Extract the [X, Y] coordinate from the center of the cell holding the provided text.  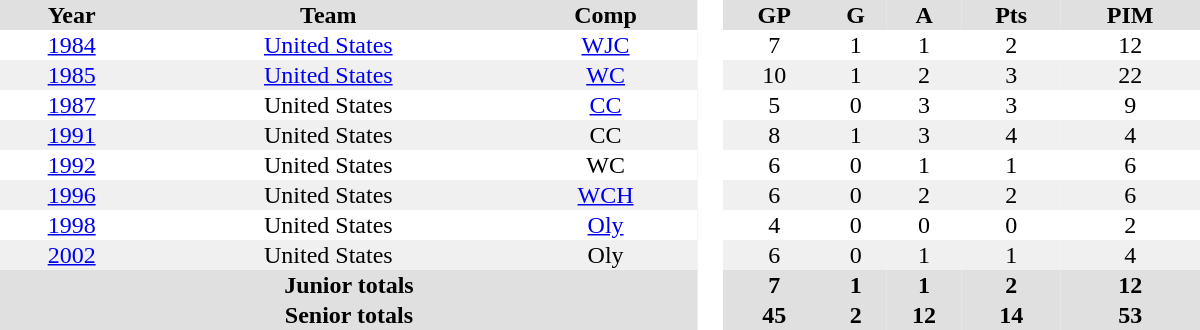
A [924, 15]
GP [774, 15]
Senior totals [349, 315]
9 [1130, 105]
1998 [72, 225]
1996 [72, 195]
PIM [1130, 15]
1991 [72, 135]
1992 [72, 165]
14 [1011, 315]
45 [774, 315]
WCH [606, 195]
WJC [606, 45]
Team [328, 15]
8 [774, 135]
5 [774, 105]
Junior totals [349, 285]
Year [72, 15]
Pts [1011, 15]
22 [1130, 75]
Comp [606, 15]
1987 [72, 105]
1984 [72, 45]
1985 [72, 75]
G [856, 15]
10 [774, 75]
2002 [72, 255]
53 [1130, 315]
